Detect which cell encompasses the target text, then output its (X, Y) center coordinate. 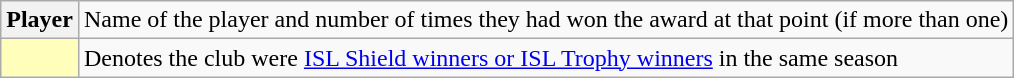
Player (40, 20)
Name of the player and number of times they had won the award at that point (if more than one) (546, 20)
Denotes the club were ISL Shield winners or ISL Trophy winners in the same season (546, 58)
